Scan for the cell matching the given text and deliver its [X, Y] coordinate at center. 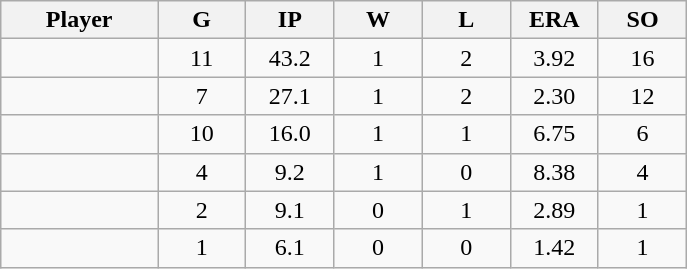
43.2 [290, 58]
9.1 [290, 210]
7 [202, 96]
8.38 [554, 172]
6.75 [554, 134]
Player [80, 20]
ERA [554, 20]
16 [642, 58]
11 [202, 58]
G [202, 20]
27.1 [290, 96]
6.1 [290, 248]
2.30 [554, 96]
2.89 [554, 210]
12 [642, 96]
1.42 [554, 248]
IP [290, 20]
W [378, 20]
L [466, 20]
10 [202, 134]
SO [642, 20]
9.2 [290, 172]
3.92 [554, 58]
6 [642, 134]
16.0 [290, 134]
